Provide the [x, y] coordinate of the cell's center where the given text is located.  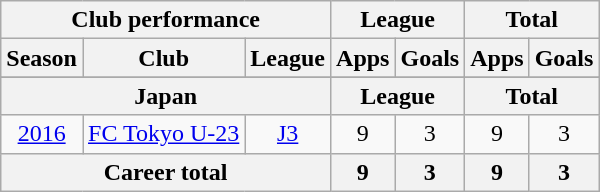
Club performance [166, 20]
Club [163, 58]
J3 [288, 134]
2016 [42, 134]
FC Tokyo U-23 [163, 134]
Career total [166, 172]
Season [42, 58]
Japan [166, 96]
